Identify which cell holds the provided text, then report its [x, y] central coordinate. 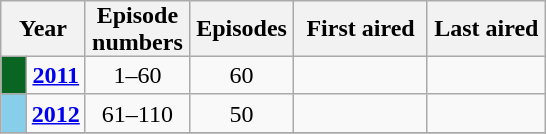
Episodes [241, 29]
Last aired [486, 29]
First aired [361, 29]
Episodenumbers [137, 29]
2011 [56, 75]
Year [44, 29]
50 [241, 113]
60 [241, 75]
2012 [56, 113]
1–60 [137, 75]
61–110 [137, 113]
